Find where the given text appears and provide that cell's center as (x, y) coordinate. 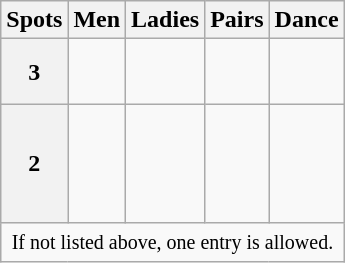
Men (97, 20)
If not listed above, one entry is allowed. (172, 242)
3 (34, 72)
Spots (34, 20)
Ladies (166, 20)
Dance (306, 20)
Pairs (237, 20)
2 (34, 164)
